Provide the (X, Y) coordinate of the cell's center where the given text is located.  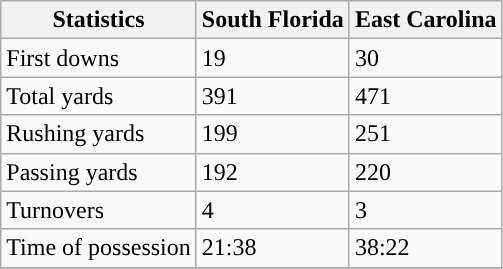
192 (272, 172)
391 (272, 96)
Turnovers (99, 210)
38:22 (426, 248)
21:38 (272, 248)
East Carolina (426, 20)
19 (272, 58)
Time of possession (99, 248)
251 (426, 134)
4 (272, 210)
First downs (99, 58)
199 (272, 134)
471 (426, 96)
Total yards (99, 96)
Rushing yards (99, 134)
Passing yards (99, 172)
South Florida (272, 20)
220 (426, 172)
3 (426, 210)
30 (426, 58)
Statistics (99, 20)
